Detect which cell encompasses the target text, then output its (x, y) center coordinate. 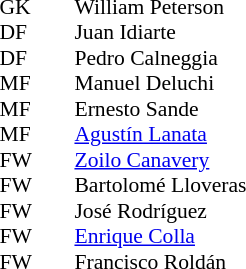
Enrique Colla (160, 237)
José Rodríguez (160, 211)
Ernesto Sande (160, 109)
Zoilo Canavery (160, 160)
Juan Idiarte (160, 33)
Pedro Calneggia (160, 58)
Manuel Deluchi (160, 83)
Bartolomé Lloveras (160, 185)
Agustín Lanata (160, 135)
